Detect which cell encompasses the target text, then output its [x, y] center coordinate. 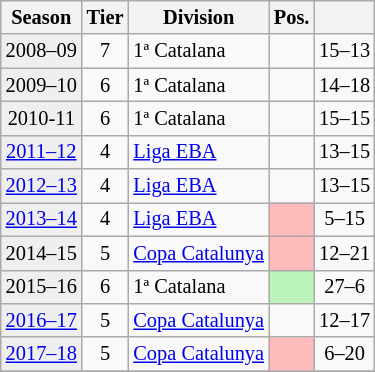
2017–18 [42, 354]
2013–14 [42, 219]
Pos. [292, 17]
Tier [106, 17]
15–13 [344, 51]
2010-11 [42, 118]
7 [106, 51]
14–18 [344, 85]
2016–17 [42, 320]
Season [42, 17]
Division [198, 17]
2015–16 [42, 287]
2014–15 [42, 253]
2009–10 [42, 85]
5–15 [344, 219]
12–21 [344, 253]
27–6 [344, 287]
2012–13 [42, 186]
2008–09 [42, 51]
2011–12 [42, 152]
15–15 [344, 118]
12–17 [344, 320]
6–20 [344, 354]
